For the text-containing cell, return its midpoint in [X, Y] coordinate format. 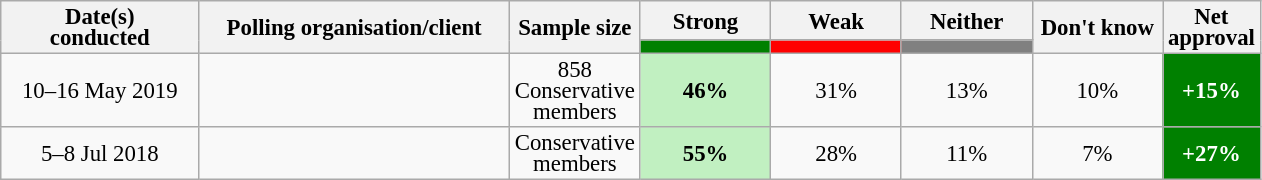
+15% [1212, 91]
13% [966, 91]
Sample size [574, 28]
10–16 May 2019 [100, 91]
11% [966, 154]
Net approval [1212, 28]
Don't know [1098, 28]
Strong [706, 20]
28% [836, 154]
5–8 Jul 2018 [100, 154]
Polling organisation/client [354, 28]
Conservative members [574, 154]
Neither [966, 20]
858 Conservative members [574, 91]
Weak [836, 20]
7% [1098, 154]
10% [1098, 91]
+27% [1212, 154]
46% [706, 91]
31% [836, 91]
Date(s)conducted [100, 28]
55% [706, 154]
